Return [X, Y] of the center of cell containing provided text 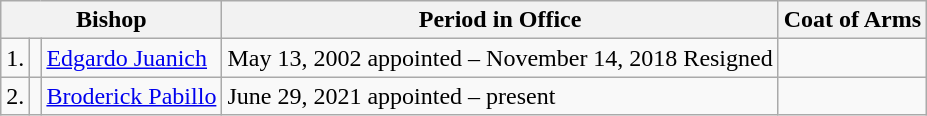
May 13, 2002 appointed – November 14, 2018 Resigned [500, 58]
Broderick Pabillo [132, 96]
2. [16, 96]
Edgardo Juanich [132, 58]
June 29, 2021 appointed – present [500, 96]
1. [16, 58]
Coat of Arms [852, 20]
Bishop [112, 20]
Period in Office [500, 20]
